From the cell containing the given text, extract its center point as (x, y) coordinate. 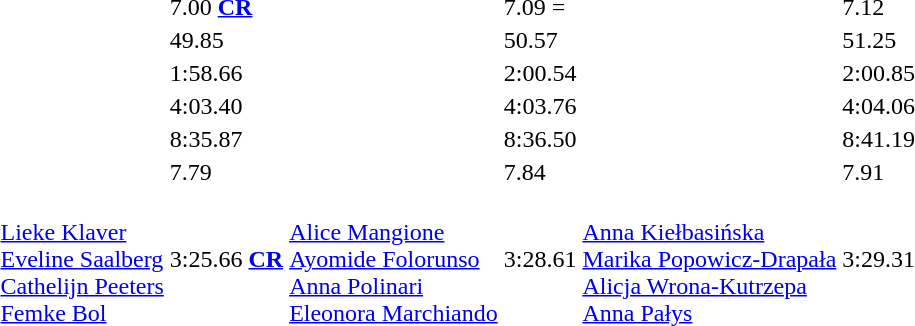
4:03.40 (226, 106)
4:03.76 (540, 106)
50.57 (540, 40)
7.84 (540, 172)
8:36.50 (540, 139)
8:35.87 (226, 139)
2:00.54 (540, 73)
1:58.66 (226, 73)
7.79 (226, 172)
49.85 (226, 40)
